Locate the cell with the specified text and output its (x, y) center coordinate. 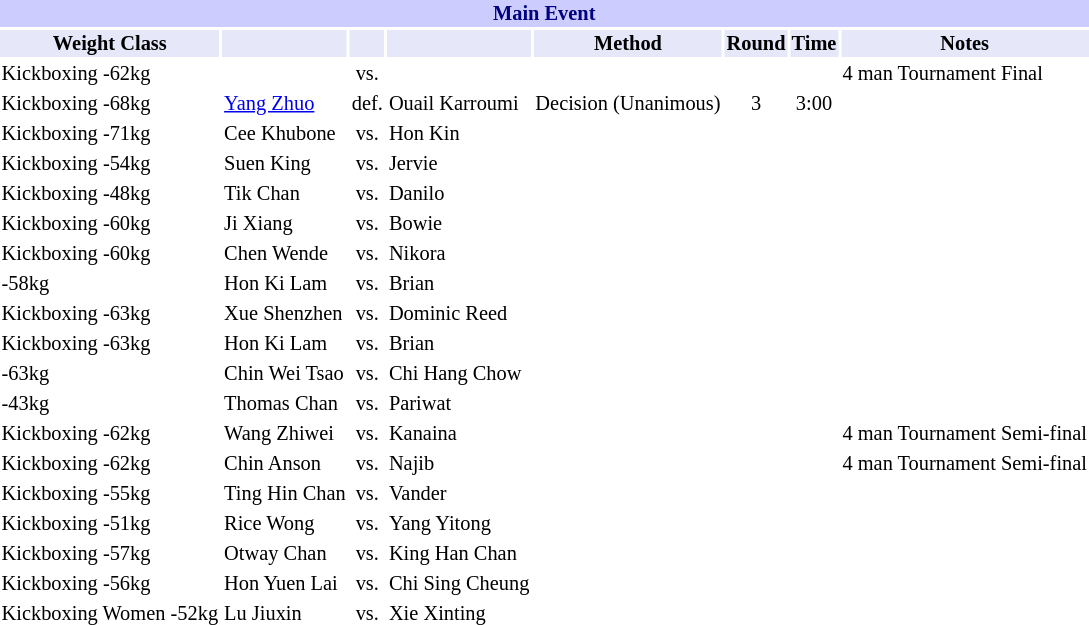
Najib (458, 464)
-58kg (110, 284)
Cee Khubone (286, 134)
-43kg (110, 404)
Kanaina (458, 434)
Chen Wende (286, 254)
Chin Anson (286, 464)
Otway Chan (286, 554)
Chi Hang Chow (458, 374)
Vander (458, 494)
def. (367, 104)
4 man Tournament Final (965, 74)
Dominic Reed (458, 314)
Kickboxing -71kg (110, 134)
Pariwat (458, 404)
Kickboxing -51kg (110, 524)
Time (814, 44)
3 (756, 104)
Kickboxing -48kg (110, 194)
Main Event (544, 14)
Round (756, 44)
Kickboxing -57kg (110, 554)
Wang Zhiwei (286, 434)
Tik Chan (286, 194)
Yang Yitong (458, 524)
Thomas Chan (286, 404)
Kickboxing -68kg (110, 104)
Notes (965, 44)
Weight Class (110, 44)
Hon Kin (458, 134)
Xue Shenzhen (286, 314)
Danilo (458, 194)
Rice Wong (286, 524)
Ji Xiang (286, 224)
Jervie (458, 164)
Nikora (458, 254)
Decision (Unanimous) (628, 104)
Hon Yuen Lai (286, 584)
-63kg (110, 374)
King Han Chan (458, 554)
3:00 (814, 104)
Suen King (286, 164)
Bowie (458, 224)
Method (628, 44)
Kickboxing -55kg (110, 494)
Chi Sing Cheung (458, 584)
Kickboxing -56kg (110, 584)
Kickboxing -54kg (110, 164)
Ting Hin Chan (286, 494)
Ouail Karroumi (458, 104)
Yang Zhuo (286, 104)
Chin Wei Tsao (286, 374)
